Scan for the cell matching the given text and deliver its [x, y] coordinate at center. 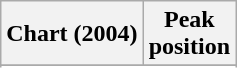
Chart (2004) [72, 34]
Peakposition [189, 34]
